Capture the cell that displays the provided text and extract its (X, Y) central coordinate. 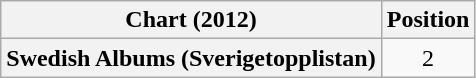
Position (428, 20)
Swedish Albums (Sverigetopplistan) (191, 58)
2 (428, 58)
Chart (2012) (191, 20)
